Output the [X, Y] coordinate of the center of the cell containing the given text.  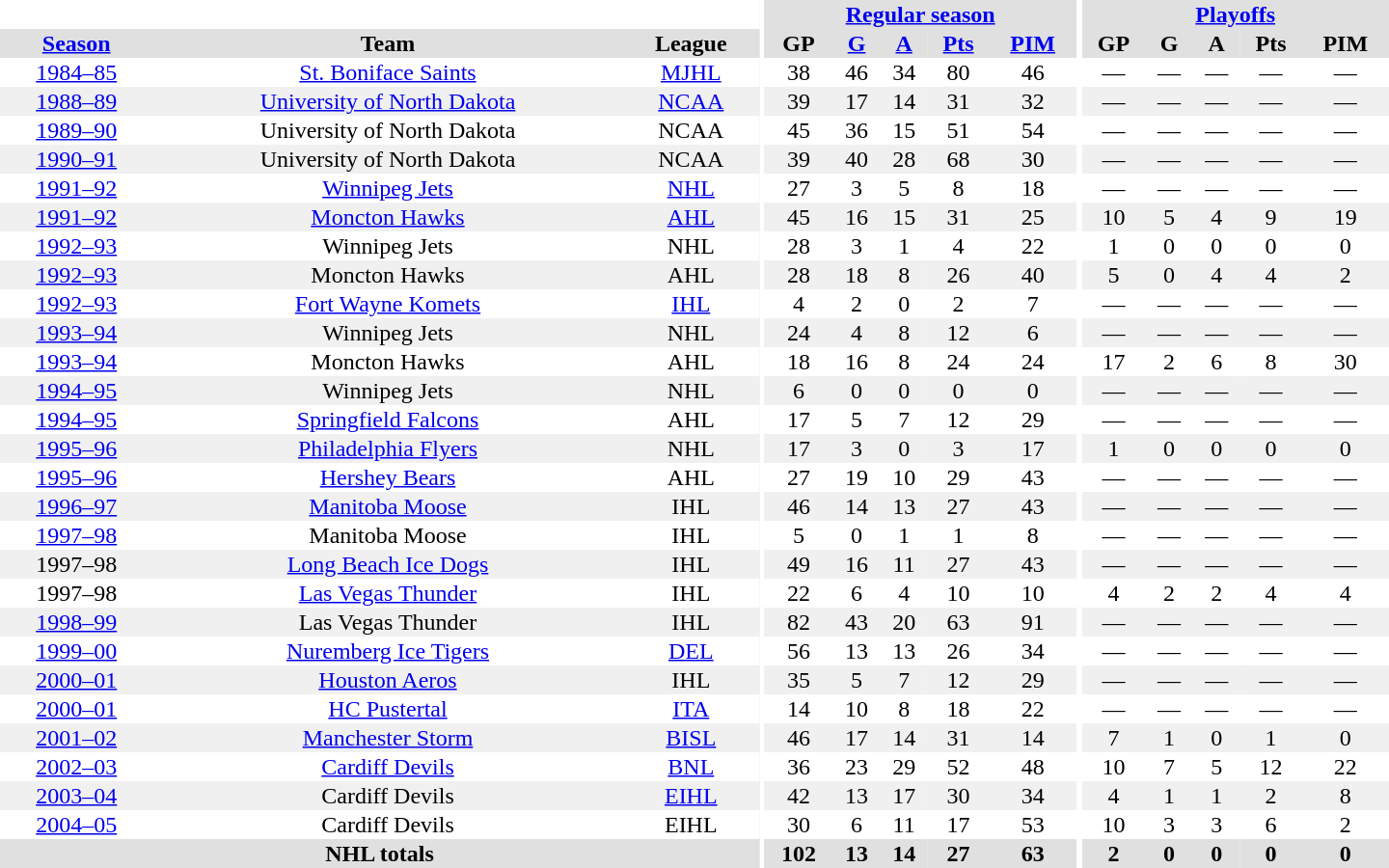
1996–97 [76, 506]
HC Pustertal [388, 709]
2001–02 [76, 738]
St. Boniface Saints [388, 72]
48 [1032, 767]
9 [1271, 217]
Springfield Falcons [388, 420]
Fort Wayne Komets [388, 304]
2003–04 [76, 796]
68 [959, 159]
23 [857, 767]
BNL [691, 767]
53 [1032, 825]
91 [1032, 622]
49 [799, 564]
82 [799, 622]
1990–91 [76, 159]
25 [1032, 217]
Hershey Bears [388, 477]
NHL totals [380, 854]
35 [799, 680]
1984–85 [76, 72]
DEL [691, 651]
38 [799, 72]
56 [799, 651]
Playoffs [1235, 14]
Long Beach Ice Dogs [388, 564]
BISL [691, 738]
2002–03 [76, 767]
102 [799, 854]
1998–99 [76, 622]
80 [959, 72]
Regular season [920, 14]
42 [799, 796]
Manchester Storm [388, 738]
1999–00 [76, 651]
1988–89 [76, 101]
Philadelphia Flyers [388, 448]
51 [959, 130]
32 [1032, 101]
Team [388, 43]
League [691, 43]
54 [1032, 130]
20 [905, 622]
Nuremberg Ice Tigers [388, 651]
ITA [691, 709]
Season [76, 43]
2004–05 [76, 825]
1989–90 [76, 130]
Houston Aeros [388, 680]
52 [959, 767]
MJHL [691, 72]
